Pinpoint the cell where the given text exists, returning its (x, y) midpoint coordinate. 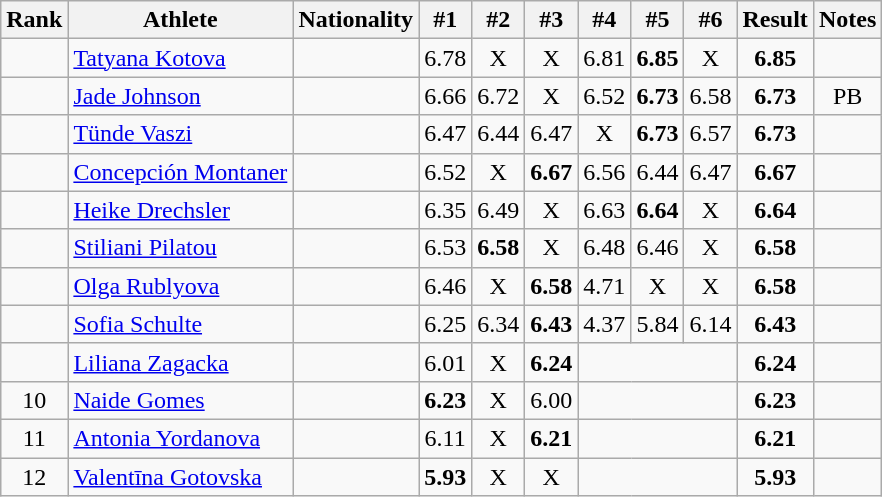
6.53 (446, 248)
6.48 (604, 248)
Rank (34, 20)
Concepción Montaner (180, 172)
Stiliani Pilatou (180, 248)
6.35 (446, 210)
10 (34, 400)
6.81 (604, 58)
Olga Rublyova (180, 286)
Nationality (356, 20)
#5 (658, 20)
Athlete (180, 20)
6.72 (498, 96)
Antonia Yordanova (180, 438)
Result (775, 20)
6.57 (710, 134)
6.14 (710, 324)
Liliana Zagacka (180, 362)
#2 (498, 20)
Heike Drechsler (180, 210)
6.78 (446, 58)
6.56 (604, 172)
Jade Johnson (180, 96)
11 (34, 438)
4.37 (604, 324)
#1 (446, 20)
4.71 (604, 286)
6.63 (604, 210)
#6 (710, 20)
#4 (604, 20)
5.84 (658, 324)
6.66 (446, 96)
6.49 (498, 210)
#3 (552, 20)
Tünde Vaszi (180, 134)
6.00 (552, 400)
Sofia Schulte (180, 324)
6.25 (446, 324)
6.11 (446, 438)
Valentīna Gotovska (180, 477)
6.01 (446, 362)
Naide Gomes (180, 400)
6.34 (498, 324)
12 (34, 477)
PB (847, 96)
Tatyana Kotova (180, 58)
Notes (847, 20)
